Detect which cell encompasses the target text, then output its [x, y] center coordinate. 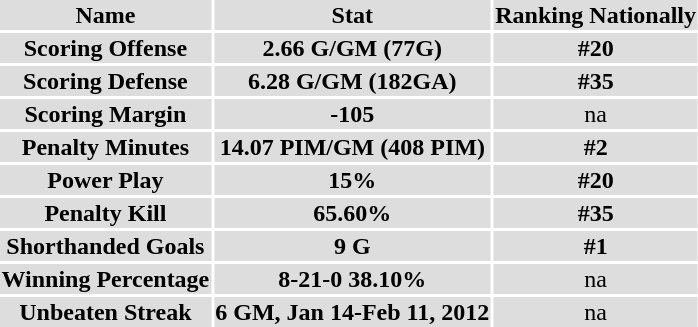
Unbeaten Streak [106, 312]
Power Play [106, 180]
#1 [596, 246]
14.07 PIM/GM (408 PIM) [352, 147]
Stat [352, 15]
Penalty Minutes [106, 147]
Scoring Offense [106, 48]
-105 [352, 114]
Name [106, 15]
6.28 G/GM (182GA) [352, 81]
6 GM, Jan 14-Feb 11, 2012 [352, 312]
9 G [352, 246]
#2 [596, 147]
65.60% [352, 213]
Penalty Kill [106, 213]
15% [352, 180]
2.66 G/GM (77G) [352, 48]
8-21-0 38.10% [352, 279]
Shorthanded Goals [106, 246]
Ranking Nationally [596, 15]
Scoring Margin [106, 114]
Scoring Defense [106, 81]
Winning Percentage [106, 279]
